Pinpoint the cell where the given text exists, returning its [x, y] midpoint coordinate. 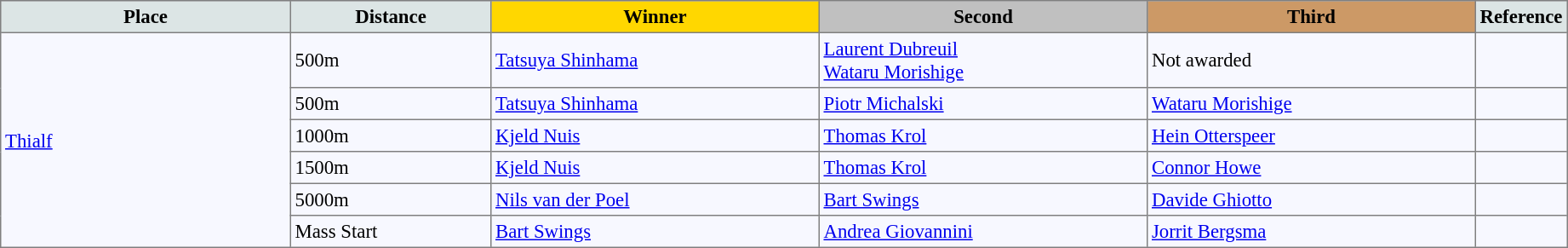
Reference [1520, 17]
Distance [391, 17]
Laurent Dubreuil Wataru Morishige [983, 60]
Mass Start [391, 232]
Place [146, 17]
Thialf [146, 140]
Nils van der Poel [655, 199]
Winner [655, 17]
Wataru Morishige [1312, 104]
Third [1312, 17]
Connor Howe [1312, 168]
Piotr Michalski [983, 104]
Davide Ghiotto [1312, 199]
Second [983, 17]
5000m [391, 199]
1500m [391, 168]
Not awarded [1312, 60]
Jorrit Bergsma [1312, 232]
Hein Otterspeer [1312, 136]
Andrea Giovannini [983, 232]
1000m [391, 136]
